Determine the (x, y) coordinate at the center of the cell enclosing the given text.  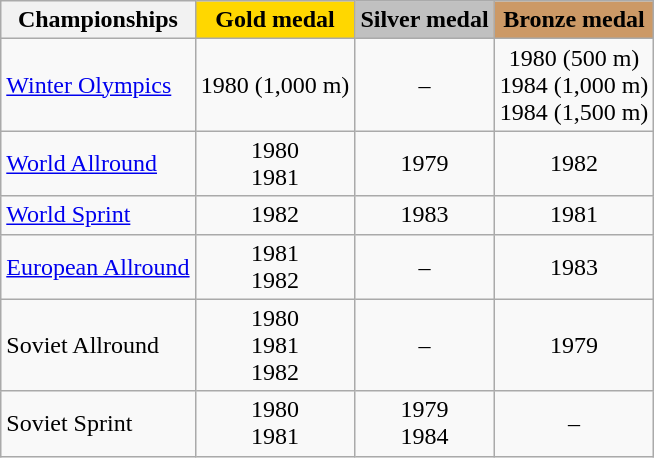
1981 1982 (275, 266)
1980 (500 m) 1984 (1,000 m) 1984 (1,500 m) (574, 85)
1981 (574, 215)
European Allround (98, 266)
Gold medal (275, 20)
1980 (1,000 m) (275, 85)
Bronze medal (574, 20)
1979 1984 (424, 424)
Championships (98, 20)
Soviet Sprint (98, 424)
World Sprint (98, 215)
Silver medal (424, 20)
World Allround (98, 164)
Winter Olympics (98, 85)
1980 1981 1982 (275, 345)
Soviet Allround (98, 345)
